From the cell containing the given text, extract its center point as [x, y] coordinate. 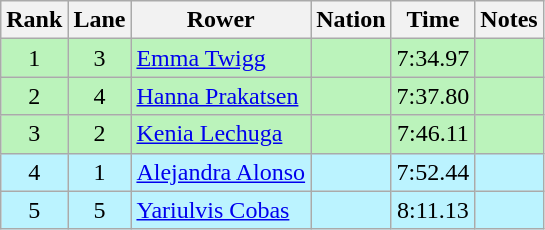
Notes [509, 20]
Kenia Lechuga [221, 134]
7:46.11 [433, 134]
Yariulvis Cobas [221, 210]
Time [433, 20]
7:34.97 [433, 58]
Lane [100, 20]
Alejandra Alonso [221, 172]
Rank [34, 20]
Nation [351, 20]
7:52.44 [433, 172]
Hanna Prakatsen [221, 96]
8:11.13 [433, 210]
Rower [221, 20]
Emma Twigg [221, 58]
7:37.80 [433, 96]
